Determine the (x, y) coordinate at the center of the cell enclosing the given text.  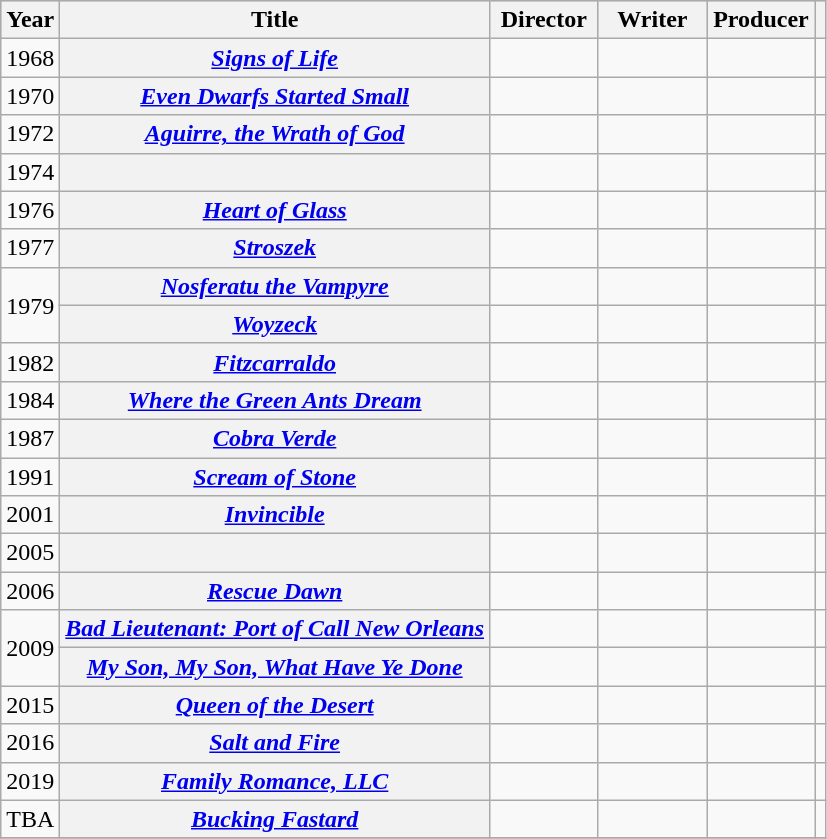
Queen of the Desert (275, 705)
Invincible (275, 515)
2009 (30, 648)
1979 (30, 305)
2019 (30, 781)
TBA (30, 819)
Nosferatu the Vampyre (275, 286)
Year (30, 20)
Signs of Life (275, 58)
Aguirre, the Wrath of God (275, 134)
Bad Lieutenant: Port of Call New Orleans (275, 629)
1982 (30, 362)
Producer (762, 20)
1984 (30, 400)
Rescue Dawn (275, 591)
2015 (30, 705)
Bucking Fastard (275, 819)
Scream of Stone (275, 477)
Fitzcarraldo (275, 362)
1970 (30, 96)
2006 (30, 591)
Salt and Fire (275, 743)
1987 (30, 438)
1976 (30, 210)
Director (544, 20)
Family Romance, LLC (275, 781)
My Son, My Son, What Have Ye Done (275, 667)
1972 (30, 134)
1991 (30, 477)
2016 (30, 743)
Heart of Glass (275, 210)
Cobra Verde (275, 438)
2001 (30, 515)
Where the Green Ants Dream (275, 400)
Even Dwarfs Started Small (275, 96)
1977 (30, 248)
1974 (30, 172)
Woyzeck (275, 324)
Title (275, 20)
Stroszek (275, 248)
1968 (30, 58)
Writer (652, 20)
2005 (30, 553)
